Identify which cell holds the provided text, then report its (X, Y) central coordinate. 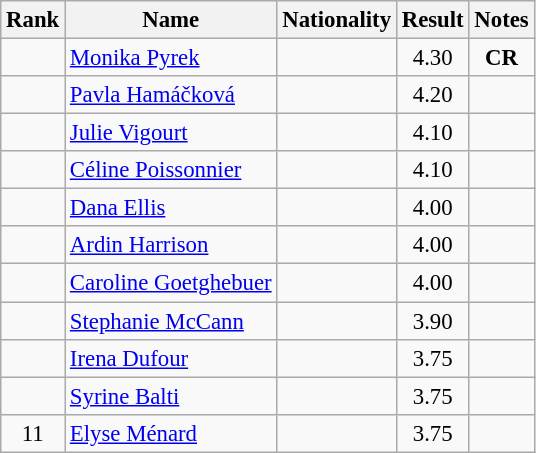
Ardin Harrison (171, 245)
4.20 (432, 95)
Pavla Hamáčková (171, 95)
Dana Ellis (171, 208)
4.30 (432, 58)
Result (432, 20)
Stephanie McCann (171, 321)
Céline Poissonnier (171, 170)
Syrine Balti (171, 396)
Name (171, 20)
Elyse Ménard (171, 433)
Julie Vigourt (171, 133)
Irena Dufour (171, 358)
3.90 (432, 321)
11 (33, 433)
Rank (33, 20)
Notes (502, 20)
Nationality (336, 20)
Caroline Goetghebuer (171, 283)
Monika Pyrek (171, 58)
CR (502, 58)
